Provide the (X, Y) coordinate of the cell's center where the given text is located.  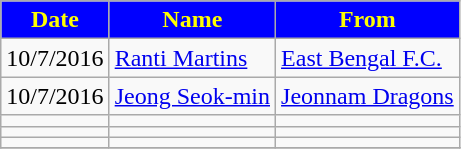
Ranti Martins (192, 58)
Jeong Seok-min (192, 96)
East Bengal F.C. (368, 58)
From (368, 20)
Date (55, 20)
Name (192, 20)
Jeonnam Dragons (368, 96)
